Pinpoint the cell where the given text exists, returning its (X, Y) midpoint coordinate. 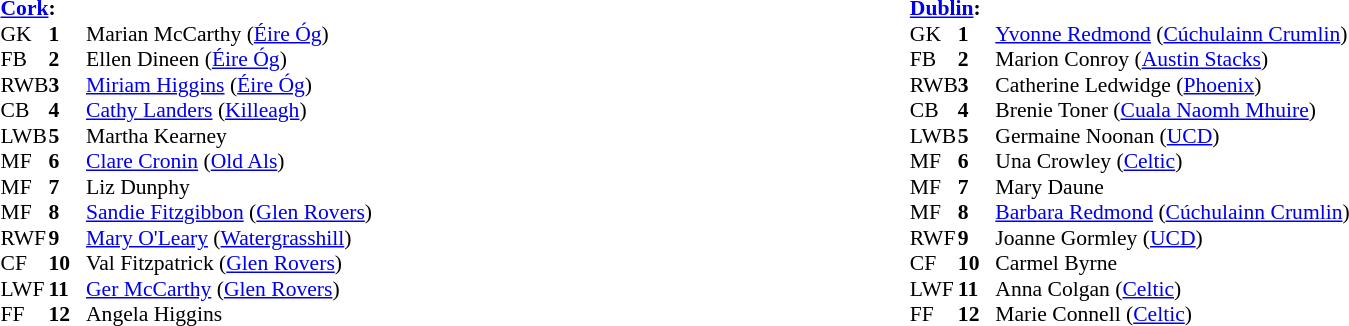
Germaine Noonan (UCD) (1172, 136)
Carmel Byrne (1172, 263)
Cathy Landers (Killeagh) (229, 111)
Val Fitzpatrick (Glen Rovers) (229, 263)
Barbara Redmond (Cúchulainn Crumlin) (1172, 213)
Joanne Gormley (UCD) (1172, 238)
Liz Dunphy (229, 187)
Clare Cronin (Old Als) (229, 161)
Yvonne Redmond (Cúchulainn Crumlin) (1172, 34)
Sandie Fitzgibbon (Glen Rovers) (229, 213)
Brenie Toner (Cuala Naomh Mhuire) (1172, 111)
Marion Conroy (Austin Stacks) (1172, 59)
Miriam Higgins (Éire Óg) (229, 85)
Catherine Ledwidge (Phoenix) (1172, 85)
Marian McCarthy (Éire Óg) (229, 34)
Martha Kearney (229, 136)
Ger McCarthy (Glen Rovers) (229, 289)
Mary O'Leary (Watergrasshill) (229, 238)
Ellen Dineen (Éire Óg) (229, 59)
Mary Daune (1172, 187)
Una Crowley (Celtic) (1172, 161)
Anna Colgan (Celtic) (1172, 289)
